Determine the [x, y] coordinate at the center of the cell enclosing the given text.  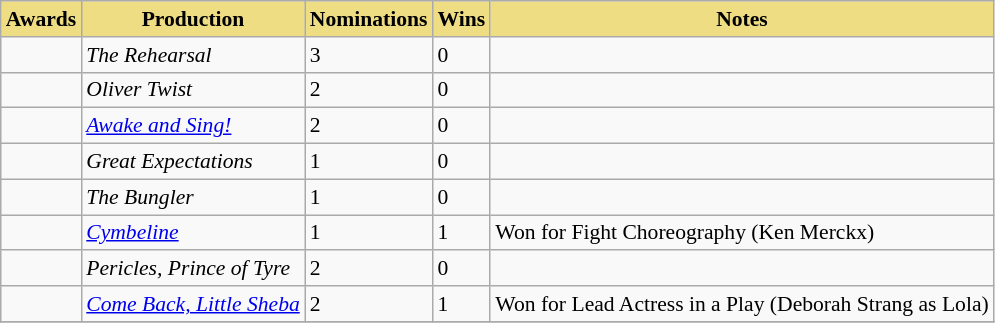
Come Back, Little Sheba [193, 304]
Great Expectations [193, 162]
Awake and Sing! [193, 126]
Awards [41, 19]
Wins [461, 19]
Pericles, Prince of Tyre [193, 269]
Nominations [369, 19]
The Bungler [193, 197]
The Rehearsal [193, 55]
Won for Fight Choreography (Ken Merckx) [742, 233]
Cymbeline [193, 233]
Oliver Twist [193, 90]
3 [369, 55]
Won for Lead Actress in a Play (Deborah Strang as Lola) [742, 304]
Production [193, 19]
Notes [742, 19]
